Scan for the cell matching the given text and deliver its [X, Y] coordinate at center. 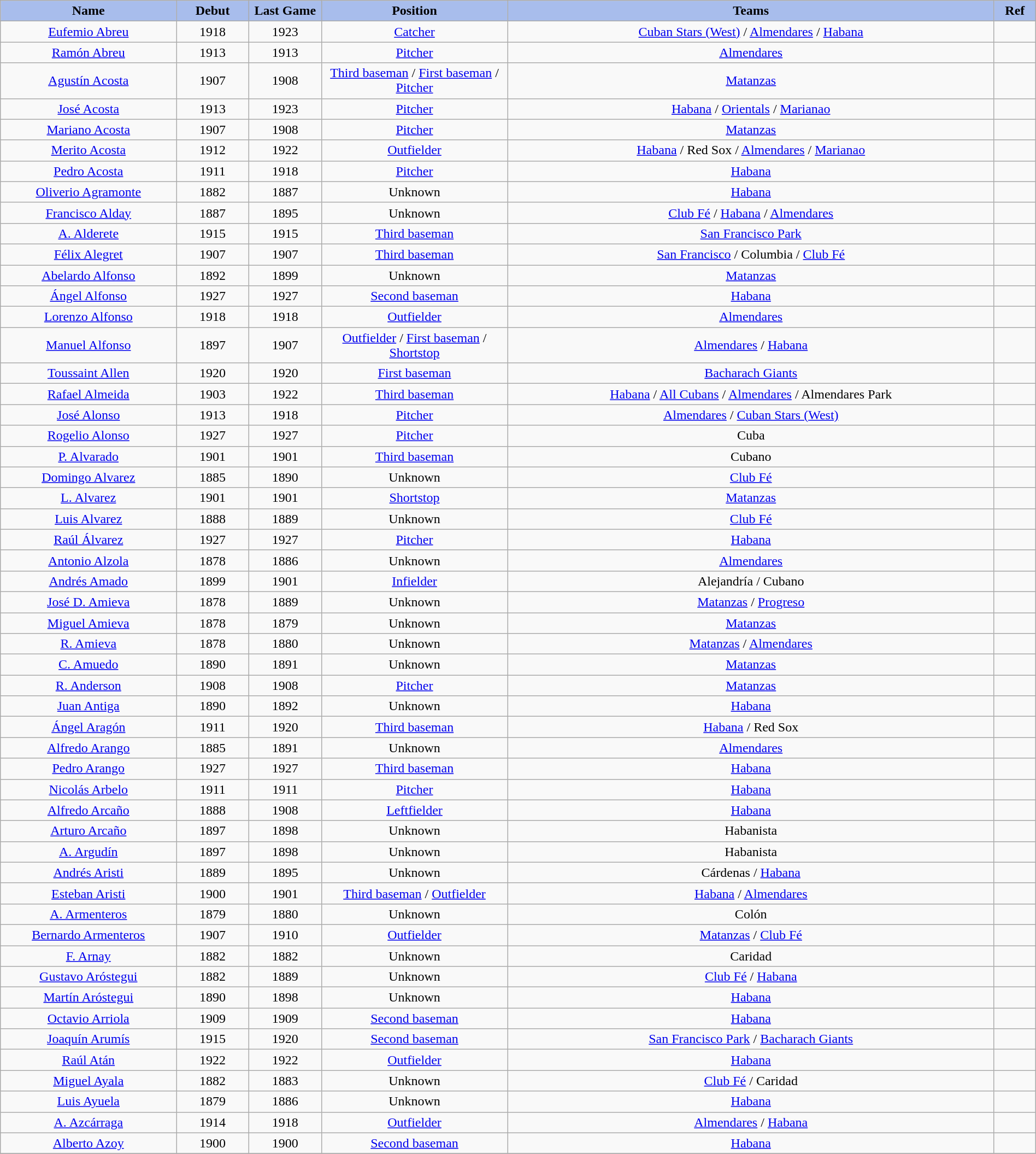
Miguel Ayala [89, 1081]
Martín Aróstegui [89, 998]
Third baseman / First baseman / Pitcher [414, 81]
A. Argudín [89, 852]
Habana / Orientals / Marianao [751, 109]
Ref [1015, 11]
Matanzas / Club Fé [751, 935]
Antonio Alzola [89, 560]
Oliverio Agramonte [89, 192]
A. Alderete [89, 233]
1883 [285, 1081]
A. Azcárraga [89, 1122]
Raúl Álvarez [89, 540]
Cárdenas / Habana [751, 872]
1914 [213, 1122]
Domingo Alvarez [89, 477]
Alberto Azoy [89, 1143]
Agustín Acosta [89, 81]
Bernardo Armenteros [89, 935]
Pedro Acosta [89, 171]
Juan Antiga [89, 706]
Matanzas / Progreso [751, 602]
Leftfielder [414, 810]
Raúl Atán [89, 1060]
Ángel Aragón [89, 727]
San Francisco Park [751, 233]
José Acosta [89, 109]
Abelardo Alfonso [89, 275]
Last Game [285, 11]
Almendares / Cuban Stars (West) [751, 415]
Teams [751, 11]
Infielder [414, 581]
Nicolás Arbelo [89, 789]
Manuel Alfonso [89, 345]
Caridad [751, 956]
San Francisco Park / Bacharach Giants [751, 1039]
Lorenzo Alfonso [89, 317]
1903 [213, 394]
Habana / All Cubans / Almendares / Almendares Park [751, 394]
Alfredo Arcaño [89, 810]
Cubano [751, 456]
Third baseman / Outfielder [414, 893]
Luis Alvarez [89, 519]
Arturo Arcaño [89, 831]
Bacharach Giants [751, 373]
Luis Ayuela [89, 1102]
Rogelio Alonso [89, 436]
Club Fé / Caridad [751, 1081]
Matanzas / Almendares [751, 644]
Alfredo Arango [89, 748]
Ángel Alfonso [89, 296]
Alejandría / Cubano [751, 581]
Pedro Arango [89, 769]
R. Anderson [89, 686]
Catcher [414, 32]
Club Fé / Habana [751, 977]
Francisco Alday [89, 213]
Félix Alegret [89, 254]
C. Amuedo [89, 665]
San Francisco / Columbia / Club Fé [751, 254]
Shortstop [414, 498]
Debut [213, 11]
Cuba [751, 436]
Outfielder / First baseman / Shortstop [414, 345]
Eufemio Abreu [89, 32]
Rafael Almeida [89, 394]
Gustavo Aróstegui [89, 977]
Merito Acosta [89, 150]
Octavio Arriola [89, 1018]
Club Fé / Habana / Almendares [751, 213]
Colón [751, 914]
Position [414, 11]
A. Armenteros [89, 914]
Andrés Aristi [89, 872]
Mariano Acosta [89, 130]
Cuban Stars (West) / Almendares / Habana [751, 32]
1912 [213, 150]
Ramón Abreu [89, 52]
Name [89, 11]
Andrés Amado [89, 581]
First baseman [414, 373]
Miguel Amieva [89, 623]
Habana / Red Sox [751, 727]
L. Alvarez [89, 498]
1910 [285, 935]
R. Amieva [89, 644]
José Alonso [89, 415]
P. Alvarado [89, 456]
José D. Amieva [89, 602]
Habana / Red Sox / Almendares / Marianao [751, 150]
Joaquín Arumís [89, 1039]
F. Arnay [89, 956]
Toussaint Allen [89, 373]
Esteban Aristi [89, 893]
Habana / Almendares [751, 893]
